Locate the cell with the specified text and output its [x, y] center coordinate. 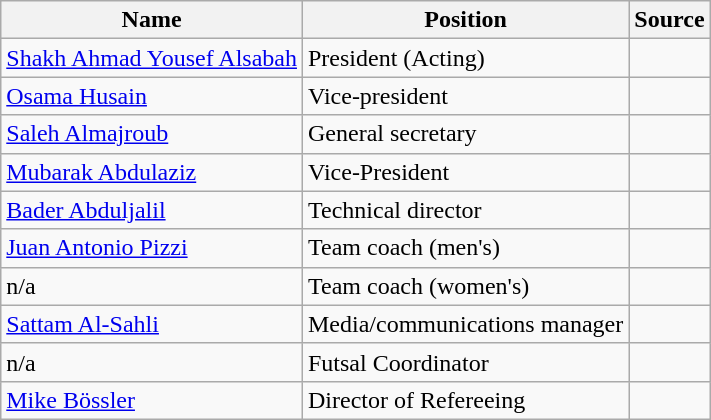
Osama Husain [152, 96]
Team coach (men's) [465, 248]
Futsal Coordinator [465, 362]
Mubarak Abdulaziz [152, 172]
Technical director [465, 210]
Mike Bössler [152, 400]
President (Acting) [465, 58]
Saleh Almajroub [152, 134]
Sattam Al-Sahli [152, 324]
Media/communications manager [465, 324]
Name [152, 20]
Juan Antonio Pizzi [152, 248]
General secretary [465, 134]
Source [670, 20]
Vice-president [465, 96]
Team coach (women's) [465, 286]
Position [465, 20]
Director of Refereeing [465, 400]
Shakh Ahmad Yousef Alsabah [152, 58]
Vice-President [465, 172]
Bader Abduljalil [152, 210]
